Detect which cell encompasses the target text, then output its [x, y] center coordinate. 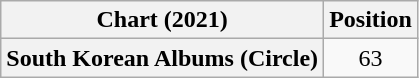
Chart (2021) [162, 20]
Position [371, 20]
63 [371, 58]
South Korean Albums (Circle) [162, 58]
